Return the [X, Y] coordinate for the center point of the cell that contains the specified text.  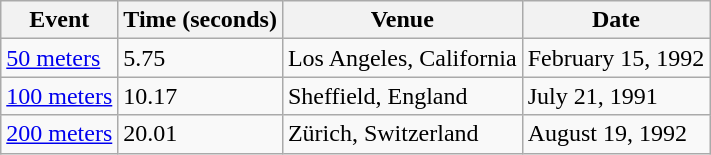
Sheffield, England [402, 96]
100 meters [60, 96]
Date [616, 20]
Event [60, 20]
Los Angeles, California [402, 58]
July 21, 1991 [616, 96]
Time (seconds) [200, 20]
50 meters [60, 58]
February 15, 1992 [616, 58]
20.01 [200, 134]
10.17 [200, 96]
200 meters [60, 134]
5.75 [200, 58]
Venue [402, 20]
August 19, 1992 [616, 134]
Zürich, Switzerland [402, 134]
